Capture the cell that displays the provided text and extract its (x, y) central coordinate. 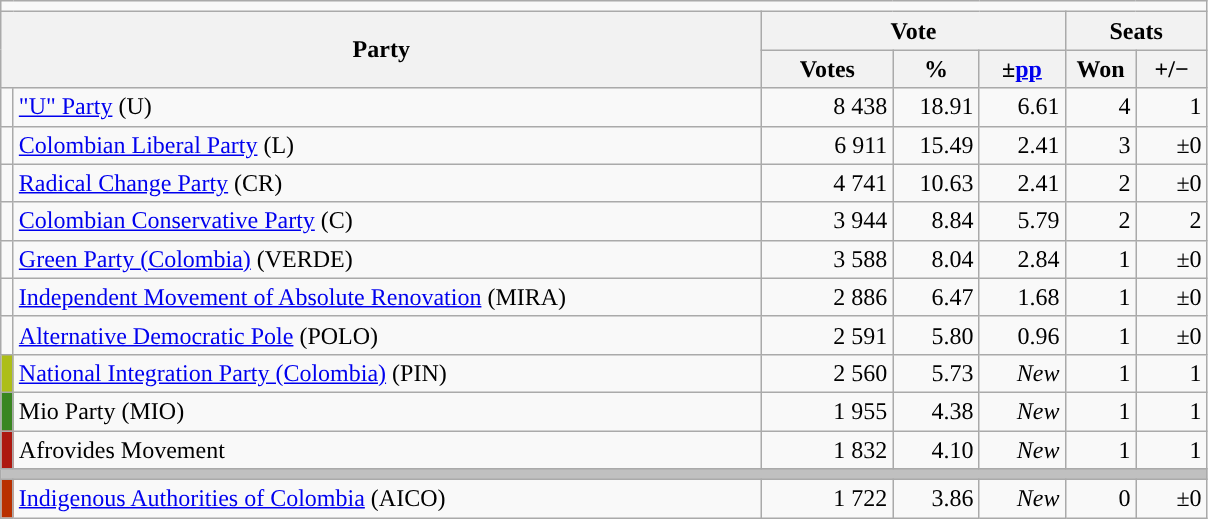
Green Party (Colombia) (VERDE) (387, 259)
6 911 (828, 145)
Votes (828, 69)
Colombian Liberal Party (L) (387, 145)
Seats (1136, 31)
3 588 (828, 259)
+/− (1172, 69)
6.61 (1022, 107)
Vote (914, 31)
±pp (1022, 69)
2.84 (1022, 259)
1 722 (828, 499)
4 741 (828, 183)
Colombian Conservative Party (C) (387, 221)
5.73 (936, 373)
2 591 (828, 335)
Radical Change Party (CR) (387, 183)
8.84 (936, 221)
2 886 (828, 297)
National Integration Party (Colombia) (PIN) (387, 373)
18.91 (936, 107)
0.96 (1022, 335)
2 560 (828, 373)
1 955 (828, 411)
0 (1100, 499)
3 944 (828, 221)
3.86 (936, 499)
1.68 (1022, 297)
Indigenous Authorities of Colombia (AICO) (387, 499)
6.47 (936, 297)
4.10 (936, 449)
10.63 (936, 183)
8 438 (828, 107)
Party (382, 50)
"U" Party (U) (387, 107)
4 (1100, 107)
% (936, 69)
Won (1100, 69)
Afrovides Movement (387, 449)
Independent Movement of Absolute Renovation (MIRA) (387, 297)
15.49 (936, 145)
Alternative Democratic Pole (POLO) (387, 335)
Mio Party (MIO) (387, 411)
5.80 (936, 335)
1 832 (828, 449)
8.04 (936, 259)
4.38 (936, 411)
3 (1100, 145)
5.79 (1022, 221)
